Find where the given text appears and provide that cell's center as [X, Y] coordinate. 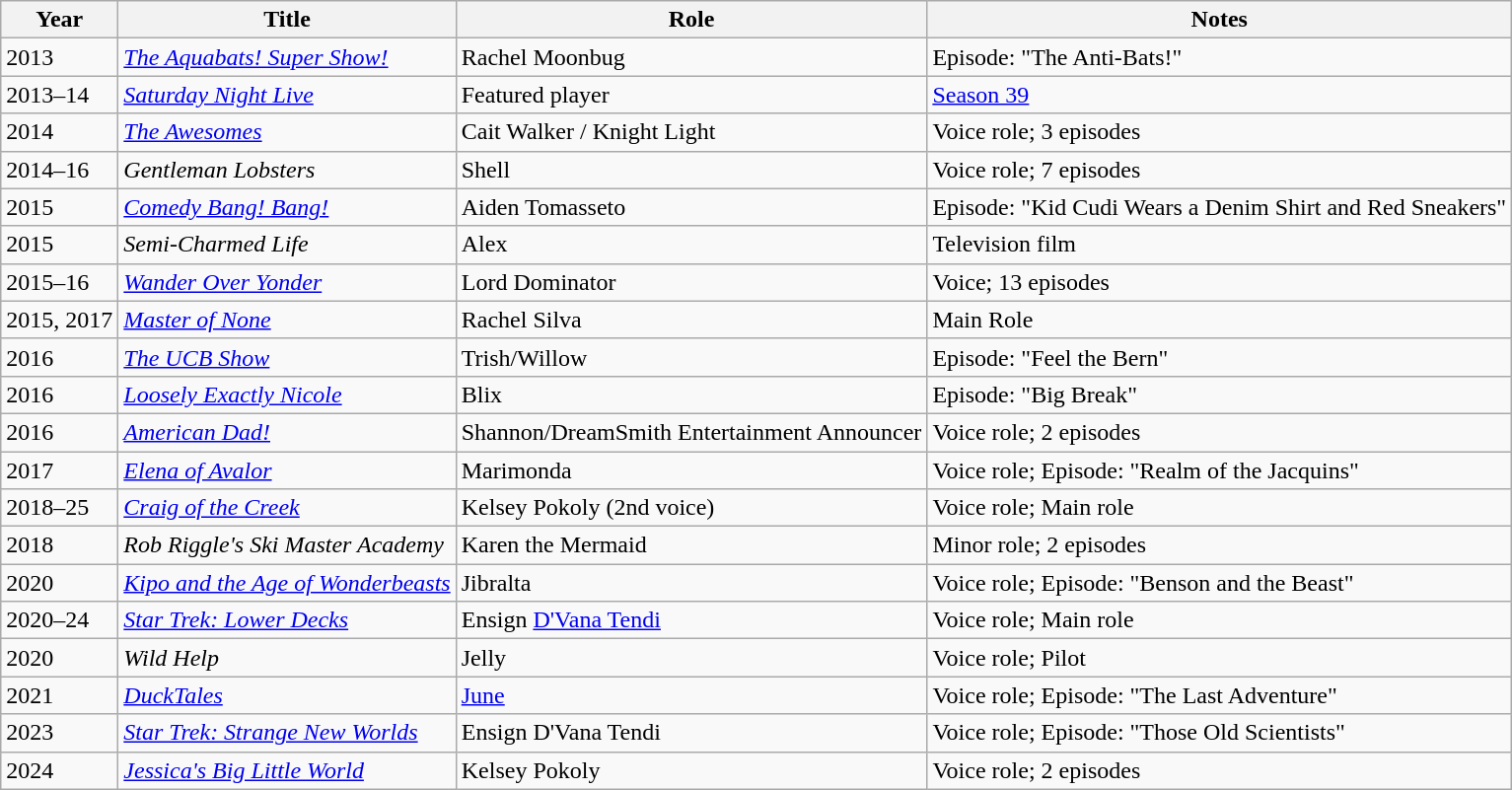
Master of None [287, 320]
Gentleman Lobsters [287, 170]
Saturday Night Live [287, 95]
Star Trek: Lower Decks [287, 620]
Rachel Moonbug [691, 57]
Episode: "Big Break" [1219, 395]
Jelly [691, 658]
Elena of Avalor [287, 470]
Comedy Bang! Bang! [287, 207]
Kelsey Pokoly [691, 770]
Voice role; Episode: "Benson and the Beast" [1219, 583]
Aiden Tomasseto [691, 207]
2014 [59, 132]
Voice role; Episode: "Those Old Scientists" [1219, 733]
Jessica's Big Little World [287, 770]
Episode: "Feel the Bern" [1219, 357]
2015–16 [59, 282]
2017 [59, 470]
Episode: "Kid Cudi Wears a Denim Shirt and Red Sneakers" [1219, 207]
2020–24 [59, 620]
Voice role; Pilot [1219, 658]
Year [59, 20]
Minor role; 2 episodes [1219, 545]
2015, 2017 [59, 320]
Rob Riggle's Ski Master Academy [287, 545]
Kelsey Pokoly (2nd voice) [691, 508]
DuckTales [287, 695]
Craig of the Creek [287, 508]
Role [691, 20]
2023 [59, 733]
Loosely Exactly Nicole [287, 395]
Shell [691, 170]
Voice role; 3 episodes [1219, 132]
2018–25 [59, 508]
2013 [59, 57]
Star Trek: Strange New Worlds [287, 733]
Lord Dominator [691, 282]
American Dad! [287, 432]
2024 [59, 770]
Jibralta [691, 583]
Blix [691, 395]
The Awesomes [287, 132]
2014–16 [59, 170]
Season 39 [1219, 95]
The UCB Show [287, 357]
Karen the Mermaid [691, 545]
Wander Over Yonder [287, 282]
Main Role [1219, 320]
Television film [1219, 245]
Title [287, 20]
2018 [59, 545]
Shannon/DreamSmith Entertainment Announcer [691, 432]
Cait Walker / Knight Light [691, 132]
Marimonda [691, 470]
Trish/Willow [691, 357]
2021 [59, 695]
Voice role; 7 episodes [1219, 170]
June [691, 695]
Wild Help [287, 658]
Rachel Silva [691, 320]
Featured player [691, 95]
Alex [691, 245]
The Aquabats! Super Show! [287, 57]
Voice role; Episode: "Realm of the Jacquins" [1219, 470]
Notes [1219, 20]
Semi-Charmed Life [287, 245]
2013–14 [59, 95]
Episode: "The Anti-Bats!" [1219, 57]
Voice; 13 episodes [1219, 282]
Voice role; Episode: "The Last Adventure" [1219, 695]
Kipo and the Age of Wonderbeasts [287, 583]
